Pinpoint the cell where the given text exists, returning its [x, y] midpoint coordinate. 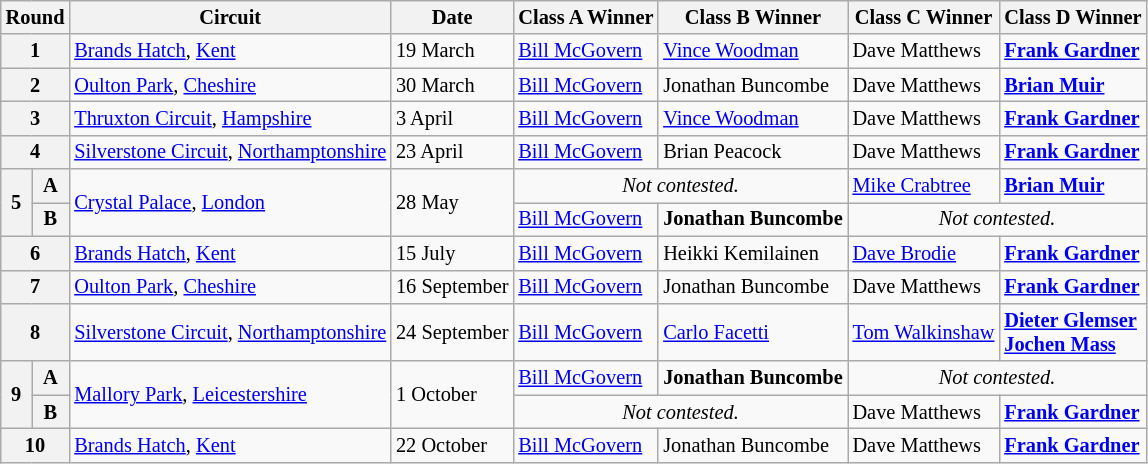
4 [36, 152]
19 March [452, 51]
23 April [452, 152]
Brian Peacock [752, 152]
Dieter Glemser Jochen Mass [1072, 332]
7 [36, 287]
Circuit [230, 17]
Heikki Kemilainen [752, 253]
3 [36, 118]
Mallory Park, Leicestershire [230, 394]
Thruxton Circuit, Hampshire [230, 118]
24 September [452, 332]
Tom Walkinshaw [924, 332]
16 September [452, 287]
10 [36, 445]
Crystal Palace, London [230, 202]
8 [36, 332]
5 [16, 202]
Class C Winner [924, 17]
22 October [452, 445]
3 April [452, 118]
Round [36, 17]
Class A Winner [586, 17]
Carlo Facetti [752, 332]
30 March [452, 85]
2 [36, 85]
1 October [452, 394]
Date [452, 17]
9 [16, 394]
6 [36, 253]
Mike Crabtree [924, 186]
Class B Winner [752, 17]
1 [36, 51]
Dave Brodie [924, 253]
28 May [452, 202]
Class D Winner [1072, 17]
15 July [452, 253]
